Search for the cell housing the specified text and yield its (x, y) center coordinate. 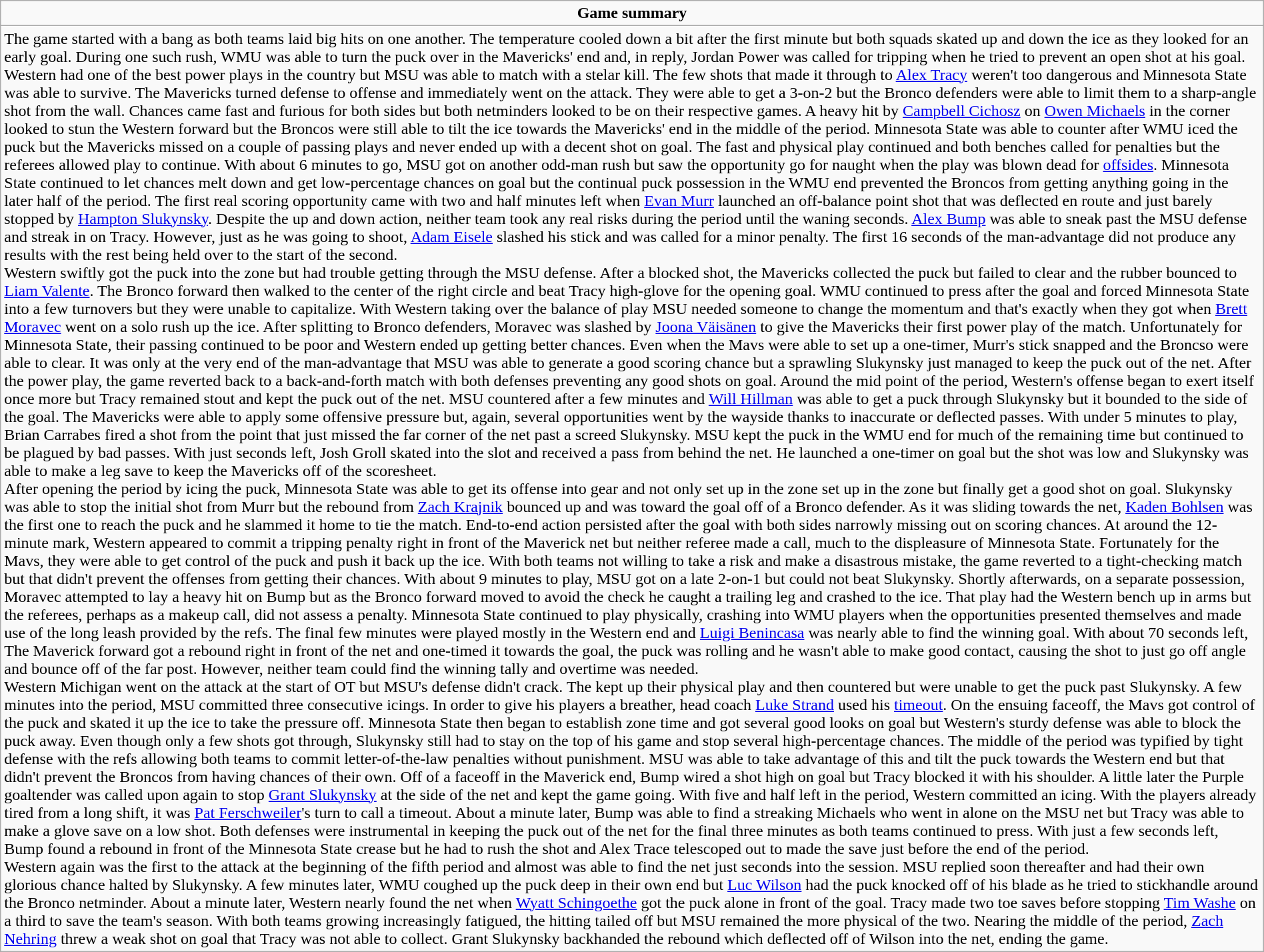
Game summary (632, 13)
